Return [X, Y] of the center of cell containing provided text 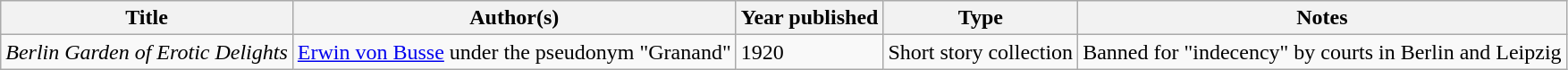
Type [981, 18]
Banned for "indecency" by courts in Berlin and Leipzig [1322, 52]
Short story collection [981, 52]
Title [147, 18]
Berlin Garden of Erotic Delights [147, 52]
Year published [810, 18]
Notes [1322, 18]
Erwin von Busse under the pseudonym "Granand" [514, 52]
1920 [810, 52]
Author(s) [514, 18]
